Extract the [X, Y] coordinate from the center of the cell holding the provided text.  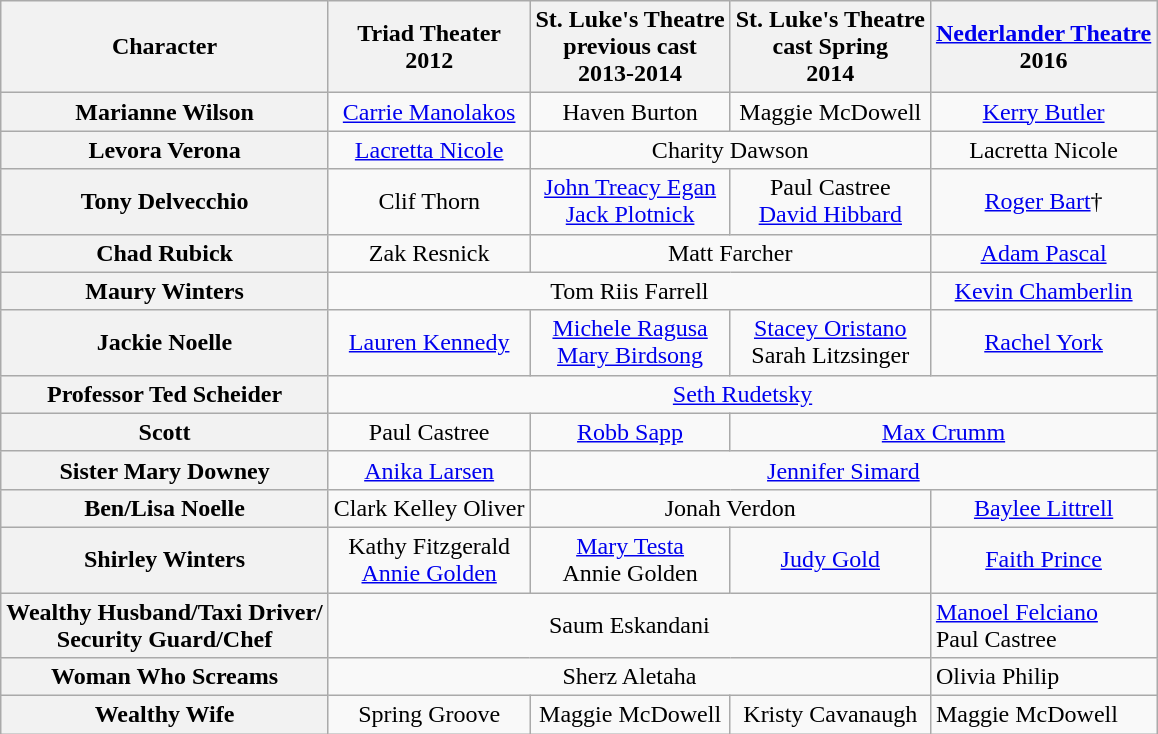
Tom Riis Farrell [629, 291]
Carrie Manolakos [429, 112]
Spring Groove [429, 715]
Marianne Wilson [165, 112]
Kristy Cavanaugh [830, 715]
Anika Larsen [429, 470]
Professor Ted Scheider [165, 394]
Rachel York [1043, 342]
Judy Gold [830, 560]
Levora Verona [165, 150]
Manoel FelcianoPaul Castree [1043, 624]
Wealthy Husband/Taxi Driver/Security Guard/Chef [165, 624]
Shirley Winters [165, 560]
Zak Resnick [429, 253]
Adam Pascal [1043, 253]
St. Luke's Theatreprevious cast2013-2014 [630, 47]
Olivia Philip [1043, 677]
Nederlander Theatre2016 [1043, 47]
Paul Castree [429, 432]
Woman Who Screams [165, 677]
Seth Rudetsky [742, 394]
Clark Kelley Oliver [429, 508]
Jonah Verdon [730, 508]
Clif Thorn [429, 202]
Stacey OristanoSarah Litzsinger [830, 342]
Jackie Noelle [165, 342]
Max Crumm [944, 432]
Faith Prince [1043, 560]
Matt Farcher [730, 253]
Mary TestaAnnie Golden [630, 560]
Kerry Butler [1043, 112]
Jennifer Simard [844, 470]
Kevin Chamberlin [1043, 291]
Charity Dawson [730, 150]
Roger Bart† [1043, 202]
Scott [165, 432]
St. Luke's Theatrecast Spring2014 [830, 47]
Ben/Lisa Noelle [165, 508]
Wealthy Wife [165, 715]
Kathy FitzgeraldAnnie Golden [429, 560]
Chad Rubick [165, 253]
Saum Eskandani [629, 624]
Maury Winters [165, 291]
John Treacy EganJack Plotnick [630, 202]
Haven Burton [630, 112]
Tony Delvecchio [165, 202]
Michele RagusaMary Birdsong [630, 342]
Robb Sapp [630, 432]
Lauren Kennedy [429, 342]
Triad Theater2012 [429, 47]
Baylee Littrell [1043, 508]
Character [165, 47]
Sister Mary Downey [165, 470]
Sherz Aletaha [629, 677]
Paul CastreeDavid Hibbard [830, 202]
